Locate the cell with the specified text and output its [X, Y] center coordinate. 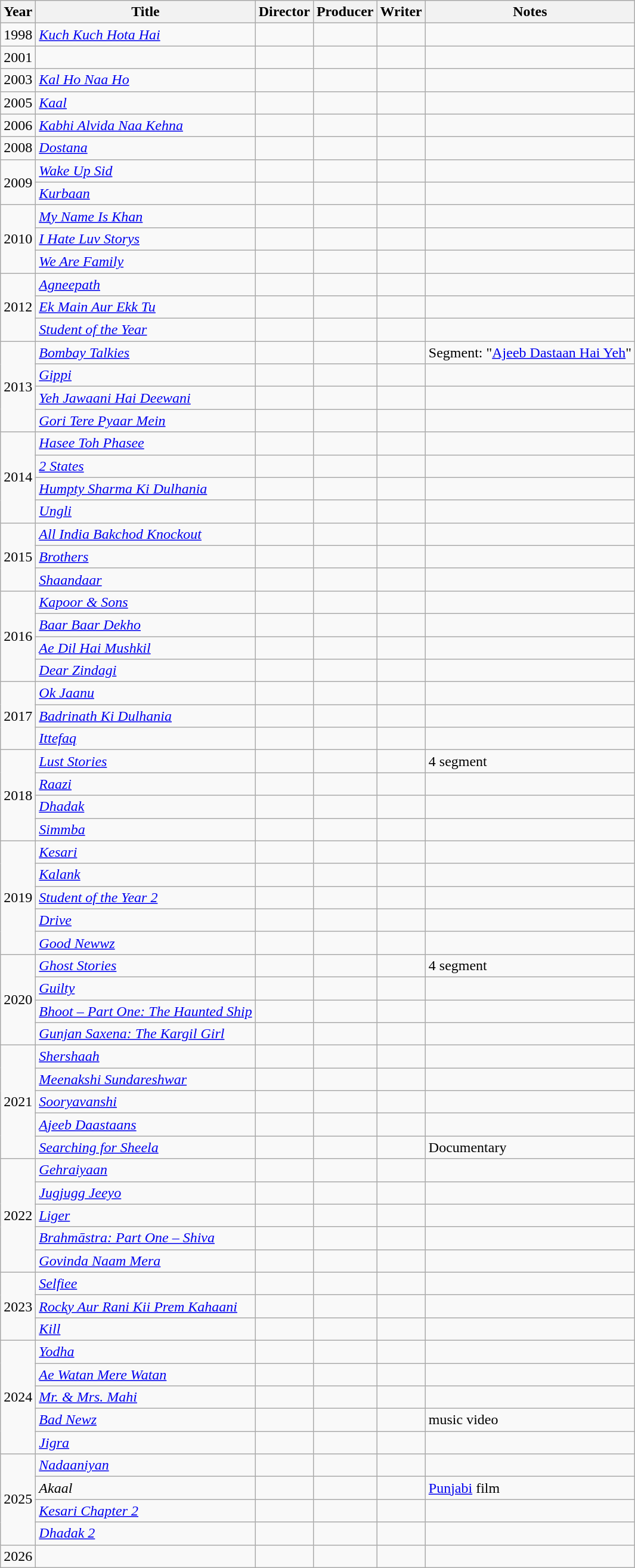
Producer [345, 12]
Agneepath [145, 285]
Jigra [145, 1443]
Student of the Year 2 [145, 897]
Kal Ho Naa Ho [145, 80]
Nadaaniyan [145, 1465]
2014 [18, 477]
2003 [18, 80]
Student of the Year [145, 330]
Segment: "Ajeeb Dastaan Hai Yeh" [529, 353]
Kuch Kuch Hota Hai [145, 35]
Ae Watan Mere Watan [145, 1374]
Gunjan Saxena: The Kargil Girl [145, 1034]
Yeh Jawaani Hai Deewani [145, 398]
Year [18, 12]
2018 [18, 795]
1998 [18, 35]
Searching for Sheela [145, 1147]
Kapoor & Sons [145, 602]
Brothers [145, 557]
Director [284, 12]
Lust Stories [145, 761]
Bombay Talkies [145, 353]
Notes [529, 12]
2010 [18, 239]
2026 [18, 1556]
Kill [145, 1329]
Guilty [145, 988]
Humpty Sharma Ki Dulhania [145, 489]
Dhadak 2 [145, 1533]
Simmba [145, 829]
music video [529, 1420]
Mr. & Mrs. Mahi [145, 1397]
Yodha [145, 1351]
2013 [18, 387]
2 States [145, 466]
Writer [401, 12]
2006 [18, 125]
Kabhi Alvida Naa Kehna [145, 125]
2023 [18, 1306]
2017 [18, 716]
I Hate Luv Storys [145, 239]
Ghost Stories [145, 965]
Gippi [145, 375]
Sooryavanshi [145, 1102]
2022 [18, 1215]
2009 [18, 182]
Meenakshi Sundareshwar [145, 1079]
Gehraiyaan [145, 1170]
Hasee Toh Phasee [145, 443]
Good Newwz [145, 943]
2015 [18, 557]
2012 [18, 307]
Ek Main Aur Ekk Tu [145, 307]
Bad Newz [145, 1420]
Documentary [529, 1147]
2021 [18, 1102]
2005 [18, 103]
Gori Tere Pyaar Mein [145, 421]
Rocky Aur Rani Kii Prem Kahaani [145, 1306]
Dear Zindagi [145, 671]
2019 [18, 897]
Badrinath Ki Dulhania [145, 716]
Selfiee [145, 1283]
Punjabi film [529, 1488]
2001 [18, 57]
Kalank [145, 875]
2025 [18, 1499]
Kaal [145, 103]
All India Bakchod Knockout [145, 534]
Ae Dil Hai Mushkil [145, 647]
Shaandaar [145, 579]
Akaal [145, 1488]
Ajeeb Daastaans [145, 1125]
Govinda Naam Mera [145, 1261]
Jugjugg Jeeyo [145, 1193]
Kesari Chapter 2 [145, 1511]
Liger [145, 1215]
Ok Jaanu [145, 693]
2008 [18, 148]
Kurbaan [145, 193]
Ungli [145, 511]
Dostana [145, 148]
Kesari [145, 852]
Baar Baar Dekho [145, 625]
We Are Family [145, 261]
My Name Is Khan [145, 216]
Title [145, 12]
Brahmāstra: Part One – Shiva [145, 1238]
Bhoot – Part One: The Haunted Ship [145, 1011]
Wake Up Sid [145, 171]
Shershaah [145, 1057]
Raazi [145, 784]
2016 [18, 636]
2024 [18, 1397]
Drive [145, 920]
Dhadak [145, 807]
Ittefaq [145, 739]
2020 [18, 999]
